Detect which cell encompasses the target text, then output its (x, y) center coordinate. 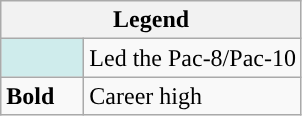
Led the Pac-8/Pac-10 (193, 58)
Career high (193, 96)
Bold (42, 96)
Legend (152, 20)
